Extract the (x, y) coordinate from the center of the cell holding the provided text.  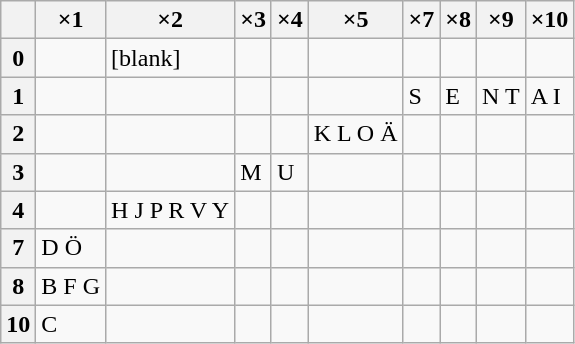
0 (18, 58)
×7 (422, 20)
7 (18, 248)
A I (550, 96)
B F G (71, 286)
×1 (71, 20)
×4 (290, 20)
U (290, 172)
C (71, 324)
×8 (458, 20)
×9 (502, 20)
4 (18, 210)
×2 (170, 20)
×5 (356, 20)
N T (502, 96)
×10 (550, 20)
×3 (254, 20)
2 (18, 134)
E (458, 96)
S (422, 96)
M (254, 172)
8 (18, 286)
[blank] (170, 58)
H J P R V Y (170, 210)
10 (18, 324)
D Ö (71, 248)
K L O Ä (356, 134)
1 (18, 96)
3 (18, 172)
